Identify which cell holds the provided text, then report its [x, y] central coordinate. 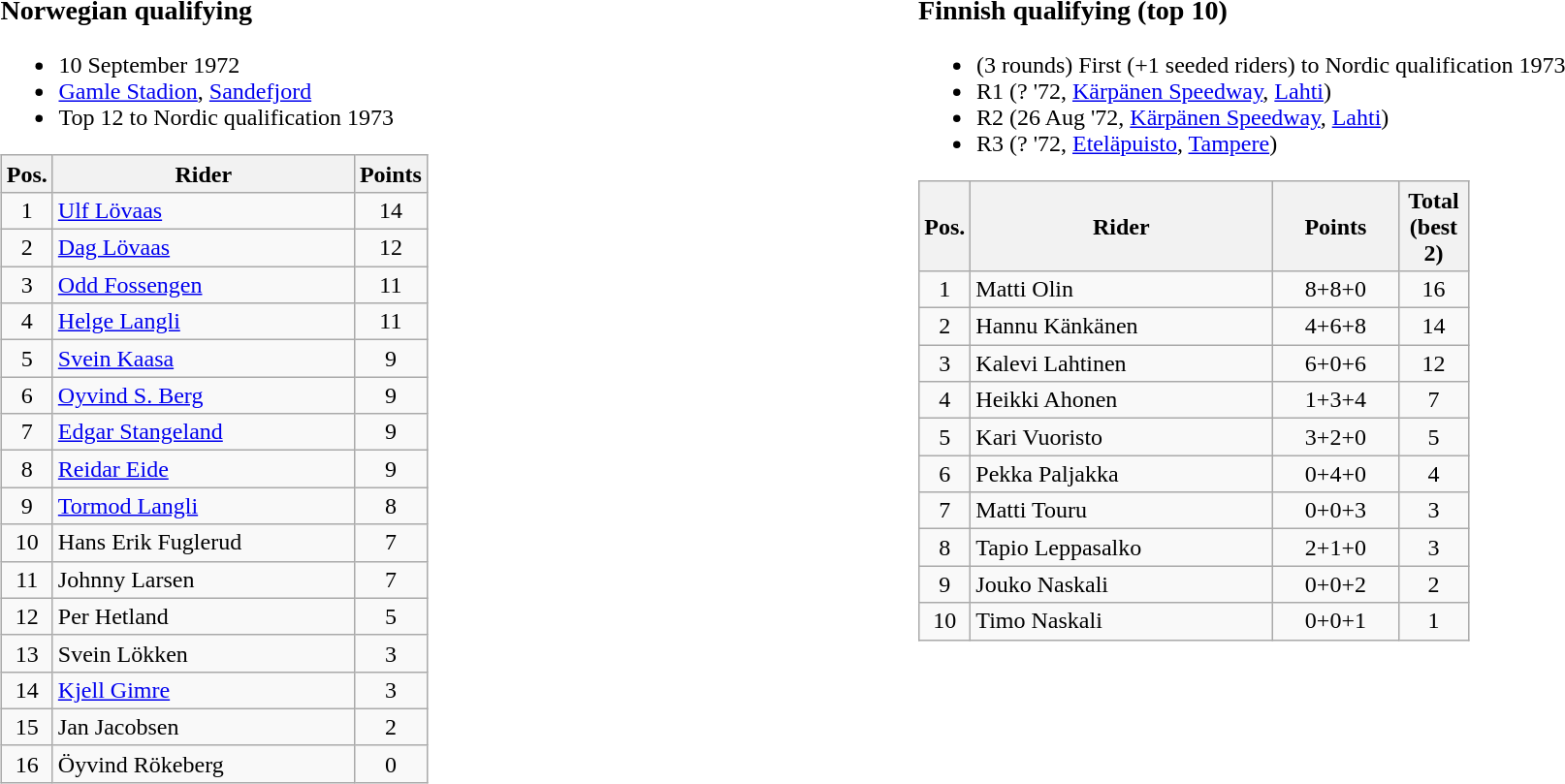
Matti Touru [1121, 511]
Oyvind S. Berg [204, 395]
Öyvind Rökeberg [204, 764]
Kalevi Lahtinen [1121, 363]
Tormod Langli [204, 506]
Pekka Paljakka [1121, 474]
Helge Langli [204, 322]
Reidar Eide [204, 469]
0+0+3 [1336, 511]
Heikki Ahonen [1121, 400]
Dag Lövaas [204, 248]
4+6+8 [1336, 327]
Hannu Känkänen [1121, 327]
Svein Lökken [204, 653]
Matti Olin [1121, 289]
13 [27, 653]
Svein Kaasa [204, 359]
Jan Jacobsen [204, 727]
Hans Erik Fuglerud [204, 543]
Tapio Leppasalko [1121, 548]
Kjell Gimre [204, 690]
1+3+4 [1336, 400]
Timo Naskali [1121, 621]
Ulf Lövaas [204, 210]
6+0+6 [1336, 363]
0+0+1 [1336, 621]
15 [27, 727]
0+4+0 [1336, 474]
2+1+0 [1336, 548]
3+2+0 [1336, 437]
0 [390, 764]
Kari Vuoristo [1121, 437]
Edgar Stangeland [204, 432]
0+0+2 [1336, 584]
Johnny Larsen [204, 580]
Per Hetland [204, 616]
Odd Fossengen [204, 285]
Jouko Naskali [1121, 584]
Total (best 2) [1433, 226]
8+8+0 [1336, 289]
